Find where the given text appears and provide that cell's center as [x, y] coordinate. 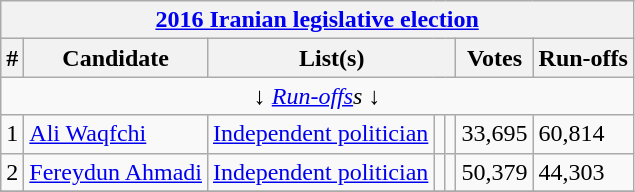
Ali Waqfchi [116, 134]
2016 Iranian legislative election [318, 20]
Fereydun Ahmadi [116, 172]
List(s) [332, 58]
50,379 [494, 172]
44,303 [583, 172]
1 [12, 134]
# [12, 58]
60,814 [583, 134]
Run-offs [583, 58]
↓ Run-offss ↓ [318, 96]
33,695 [494, 134]
2 [12, 172]
Votes [494, 58]
Candidate [116, 58]
